Pinpoint the cell where the given text exists, returning its (X, Y) midpoint coordinate. 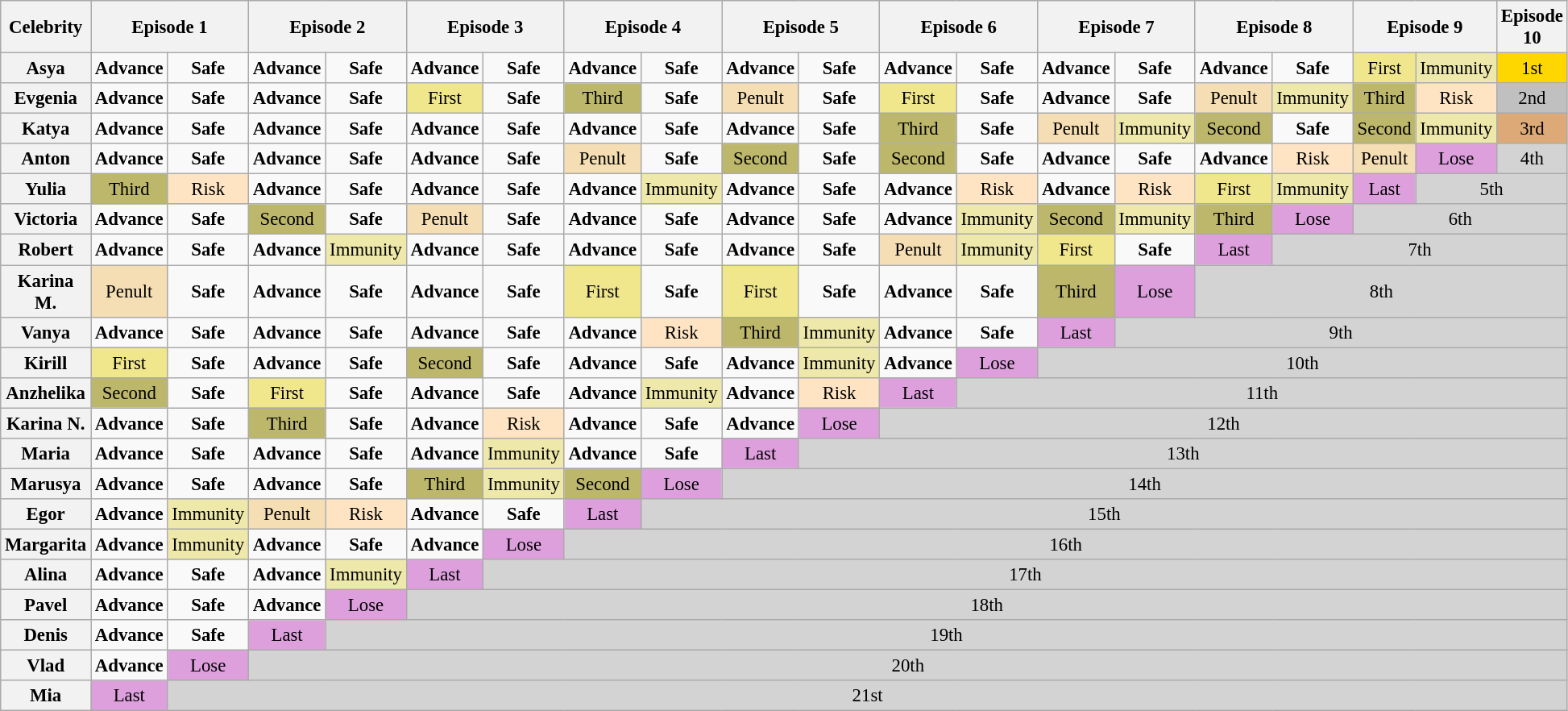
Pavel (46, 605)
Marusya (46, 484)
10th (1303, 363)
Egor (46, 514)
Episode 7 (1117, 27)
Episode 2 (327, 27)
3rd (1532, 129)
20th (907, 666)
17th (1026, 575)
Kirill (46, 363)
5th (1491, 189)
Vlad (46, 666)
Alina (46, 575)
Asya (46, 69)
9th (1341, 332)
14th (1144, 484)
Vanya (46, 332)
21st (867, 696)
1st (1532, 69)
Mia (46, 696)
Denis (46, 635)
13th (1183, 454)
Episode 8 (1274, 27)
Robert (46, 250)
12th (1224, 423)
7th (1420, 250)
19th (946, 635)
Episode 10 (1532, 27)
Margarita (46, 544)
Maria (46, 454)
8th (1381, 292)
18th (986, 605)
Episode 1 (170, 27)
Episode 4 (643, 27)
Katya (46, 129)
Evgenia (46, 98)
Celebrity (46, 27)
Yulia (46, 189)
Karina M. (46, 292)
Episode 3 (485, 27)
16th (1065, 544)
Anton (46, 159)
Anzhelika (46, 393)
Episode 5 (801, 27)
Episode 9 (1425, 27)
Episode 6 (959, 27)
6th (1460, 220)
11th (1262, 393)
15th (1104, 514)
4th (1532, 159)
Victoria (46, 220)
2nd (1532, 98)
Karina N. (46, 423)
